Locate the cell with the specified text and output its [X, Y] center coordinate. 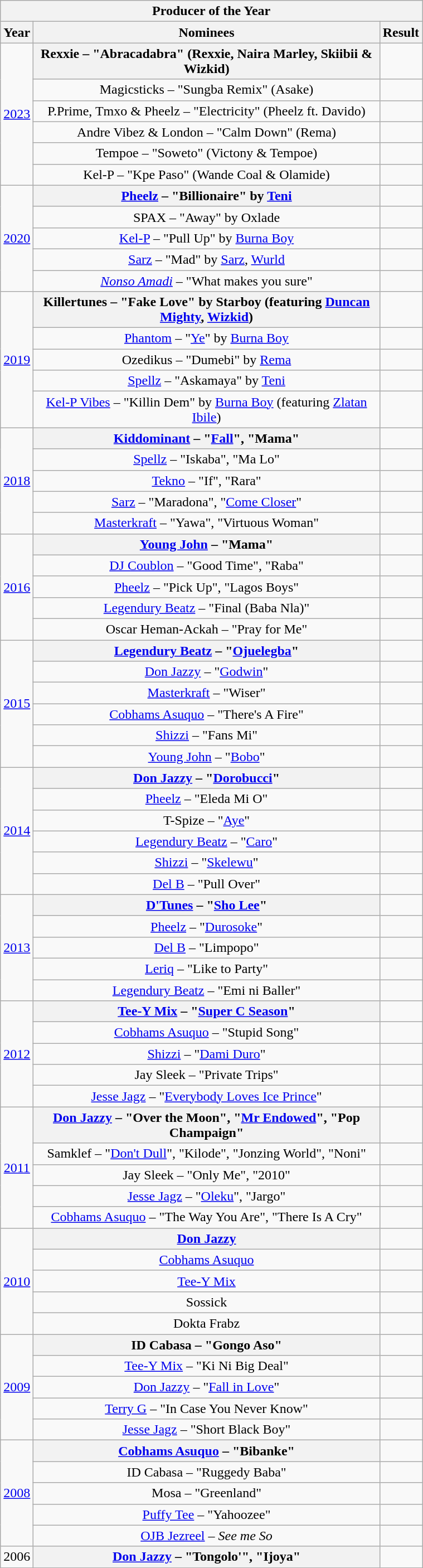
Dokta Frabz [206, 1323]
2009 [17, 1387]
Shizzi – "Skelewu" [206, 863]
Sarz – "Mad" by Sarz, Wurld [206, 259]
Masterkraft – "Yawa", "Virtuous Woman" [206, 523]
Kel-P Vibes – "Killin Dem" by Burna Boy (featuring Zlatan Ibile) [206, 409]
Spellz – "Iskaba", "Ma Lo" [206, 459]
Spellz – "Askamaya" by Teni [206, 381]
Andre Vibez & London – "Calm Down" (Rema) [206, 132]
Kel-P – "Pull Up" by Burna Boy [206, 238]
Shizzi – "Fans Mi" [206, 735]
2014 [17, 831]
P.Prime, Tmxo & Pheelz – "Electricity" (Pheelz ft. Davido) [206, 111]
Oscar Heman-Ackah – "Pray for Me" [206, 629]
Result [401, 32]
OJB Jezreel – See me So [206, 1536]
2006 [17, 1557]
Tee-Y Mix – "Ki Ni Big Deal" [206, 1366]
Legendury Beatz – "Final (Baba Nla)" [206, 608]
Legendury Beatz – "Emi ni Baller" [206, 990]
Nonso Amadi – "What makes you sure" [206, 280]
D'Tunes – "Sho Lee" [206, 905]
Leriq – "Like to Party" [206, 969]
Cobhams Asuquo – "The Way You Are", "There Is A Cry" [206, 1217]
Don Jazzy – "Over the Moon", "Mr Endowed", "Pop Champaign" [206, 1125]
Jesse Jagz – "Oleku", "Jargo" [206, 1196]
Don Jazzy – "Fall in Love" [206, 1387]
Pheelz – "Durosoke" [206, 926]
SPAX – "Away" by Oxlade [206, 217]
Pheelz – "Pick Up", "Lagos Boys" [206, 587]
2015 [17, 704]
Tempoe – "Soweto" (Victony & Tempoe) [206, 153]
Legendury Beatz – "Caro" [206, 841]
Year [17, 32]
2013 [17, 947]
Pheelz – "Eleda Mi O" [206, 799]
Legendury Beatz – "Ojuelegba" [206, 651]
Don Jazzy – "Tongolo'", "Ijoya" [206, 1557]
Del B – "Limpopo" [206, 947]
T-Spize – "Aye" [206, 820]
Cobhams Asuquo [206, 1260]
Rexxie – "Abracadabra" (Rexxie, Naira Marley, Skiibii & Wizkid) [206, 61]
ID Cabasa – "Gongo Aso" [206, 1344]
Cobhams Asuquo – "There's A Fire" [206, 714]
Samklef – "Don't Dull", "Kilode", "Jonzing World", "Noni" [206, 1154]
Young John – "Mama" [206, 544]
Tee-Y Mix [206, 1281]
2011 [17, 1168]
2010 [17, 1281]
Masterkraft – "Wiser" [206, 693]
Puffy Tee – "Yahoozee" [206, 1514]
2023 [17, 114]
2019 [17, 360]
Jesse Jagz – "Short Black Boy" [206, 1430]
Jay Sleek – "Only Me", "2010" [206, 1175]
Kel-P – "Kpe Paso" (Wande Coal & Olamide) [206, 175]
Sarz – "Maradona", "Come Closer" [206, 502]
Don Jazzy – "Dorobucci" [206, 778]
Jesse Jagz – "Everybody Loves Ice Prince" [206, 1096]
2012 [17, 1054]
Producer of the Year [212, 11]
Pheelz – "Billionaire" by Teni [206, 196]
2016 [17, 587]
Cobhams Asuquo – "Bibanke" [206, 1451]
Sossick [206, 1302]
Cobhams Asuquo – "Stupid Song" [206, 1033]
Young John – "Bobo" [206, 757]
Jay Sleek – "Private Trips" [206, 1075]
Del B – "Pull Over" [206, 884]
Nominees [206, 32]
Ozedikus – "Dumebi" by Rema [206, 360]
Tekno – "If", "Rara" [206, 481]
Don Jazzy [206, 1238]
Don Jazzy – "Godwin" [206, 672]
Tee-Y Mix – "Super C Season" [206, 1012]
Magicsticks – "Sungba Remix" (Asake) [206, 90]
Terry G – "In Case You Never Know" [206, 1409]
Kiddominant – "Fall", "Mama" [206, 438]
Killertunes – "Fake Love" by Starboy (featuring Duncan Mighty, Wizkid) [206, 310]
ID Cabasa – "Ruggedy Baba" [206, 1472]
Shizzi – "Dami Duro" [206, 1054]
2008 [17, 1493]
Mosa – "Greenland" [206, 1493]
2020 [17, 238]
2018 [17, 481]
Phantom – "Ye" by Burna Boy [206, 338]
DJ Coublon – "Good Time", "Raba" [206, 565]
